Return the (x, y) coordinate for the center point of the cell that contains the specified text.  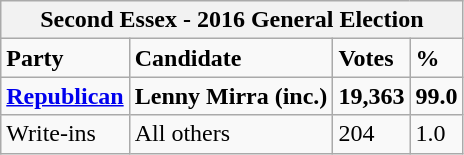
Votes (372, 58)
% (436, 58)
204 (372, 134)
Party (65, 58)
Lenny Mirra (inc.) (231, 96)
19,363 (372, 96)
99.0 (436, 96)
Second Essex - 2016 General Election (232, 20)
Republican (65, 96)
Write-ins (65, 134)
1.0 (436, 134)
Candidate (231, 58)
All others (231, 134)
